Pinpoint the cell where the given text exists, returning its [X, Y] midpoint coordinate. 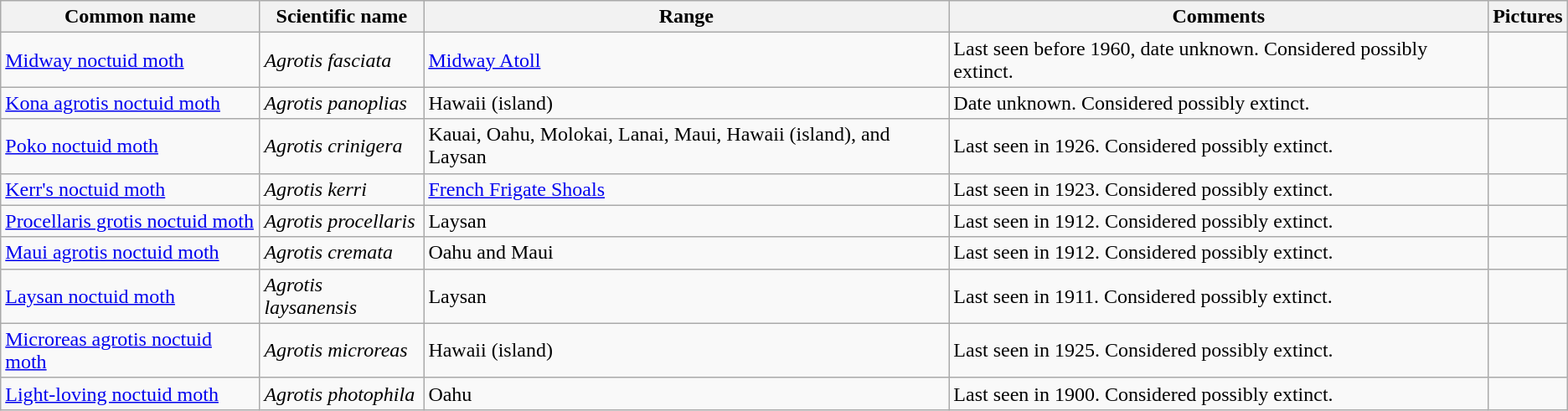
Common name [131, 17]
Agrotis crinigera [342, 146]
Range [687, 17]
French Frigate Shoals [687, 189]
Last seen in 1911. Considered possibly extinct. [1219, 296]
Agrotis cremata [342, 253]
Midway Atoll [687, 60]
Last seen before 1960, date unknown. Considered possibly extinct. [1219, 60]
Oahu [687, 393]
Poko noctuid moth [131, 146]
Agrotis procellaris [342, 221]
Midway noctuid moth [131, 60]
Agrotis panoplias [342, 103]
Agrotis kerri [342, 189]
Light-loving noctuid moth [131, 393]
Kauai, Oahu, Molokai, Lanai, Maui, Hawaii (island), and Laysan [687, 146]
Date unknown. Considered possibly extinct. [1219, 103]
Agrotis laysanensis [342, 296]
Last seen in 1925. Considered possibly extinct. [1219, 350]
Kona agrotis noctuid moth [131, 103]
Agrotis fasciata [342, 60]
Agrotis microreas [342, 350]
Last seen in 1923. Considered possibly extinct. [1219, 189]
Scientific name [342, 17]
Kerr's noctuid moth [131, 189]
Pictures [1528, 17]
Microreas agrotis noctuid moth [131, 350]
Agrotis photophila [342, 393]
Maui agrotis noctuid moth [131, 253]
Procellaris grotis noctuid moth [131, 221]
Last seen in 1926. Considered possibly extinct. [1219, 146]
Oahu and Maui [687, 253]
Laysan noctuid moth [131, 296]
Comments [1219, 17]
Last seen in 1900. Considered possibly extinct. [1219, 393]
